Return [x, y] of the center of cell containing provided text 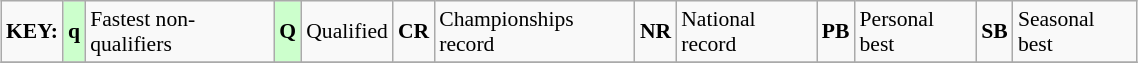
Championships record [534, 32]
SB [994, 32]
PB [836, 32]
Q [288, 32]
Personal best [916, 32]
NR [656, 32]
Fastest non-qualifiers [180, 32]
Seasonal best [1075, 32]
Qualified [347, 32]
q [74, 32]
National record [746, 32]
KEY: [32, 32]
CR [414, 32]
